Scan for the cell matching the given text and deliver its [x, y] coordinate at center. 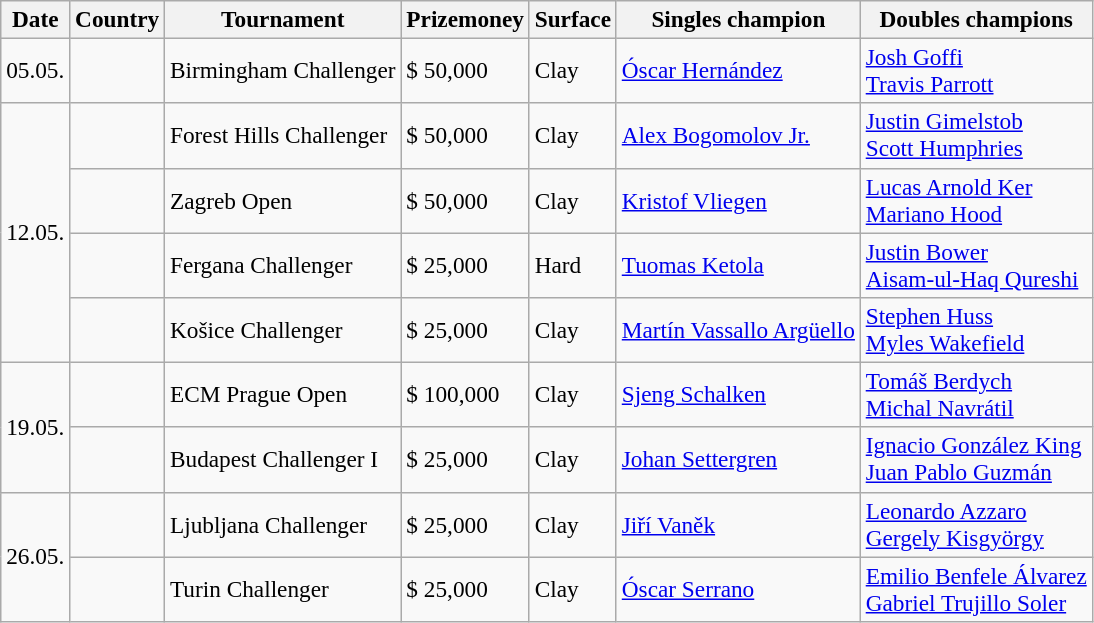
$ 100,000 [465, 394]
Zagreb Open [283, 200]
Josh Goffi Travis Parrott [976, 70]
Óscar Hernández [738, 70]
Surface [572, 19]
Leonardo Azzaro Gergely Kisgyörgy [976, 524]
Kristof Vliegen [738, 200]
Martín Vassallo Argüello [738, 330]
Birmingham Challenger [283, 70]
Jiří Vaněk [738, 524]
Forest Hills Challenger [283, 136]
Justin Bower Aisam-ul-Haq Qureshi [976, 264]
ECM Prague Open [283, 394]
Lucas Arnold Ker Mariano Hood [976, 200]
Turin Challenger [283, 588]
Tuomas Ketola [738, 264]
Johan Settergren [738, 460]
Sjeng Schalken [738, 394]
Košice Challenger [283, 330]
Country [118, 19]
05.05. [36, 70]
Doubles champions [976, 19]
Fergana Challenger [283, 264]
Date [36, 19]
Ignacio González King Juan Pablo Guzmán [976, 460]
Alex Bogomolov Jr. [738, 136]
12.05. [36, 232]
Budapest Challenger I [283, 460]
Justin Gimelstob Scott Humphries [976, 136]
Tomáš Berdych Michal Navrátil [976, 394]
Prizemoney [465, 19]
Stephen Huss Myles Wakefield [976, 330]
Singles champion [738, 19]
Óscar Serrano [738, 588]
Emilio Benfele Álvarez Gabriel Trujillo Soler [976, 588]
26.05. [36, 557]
Ljubljana Challenger [283, 524]
Tournament [283, 19]
19.05. [36, 427]
Hard [572, 264]
